From the cell containing the given text, extract its center point as (X, Y) coordinate. 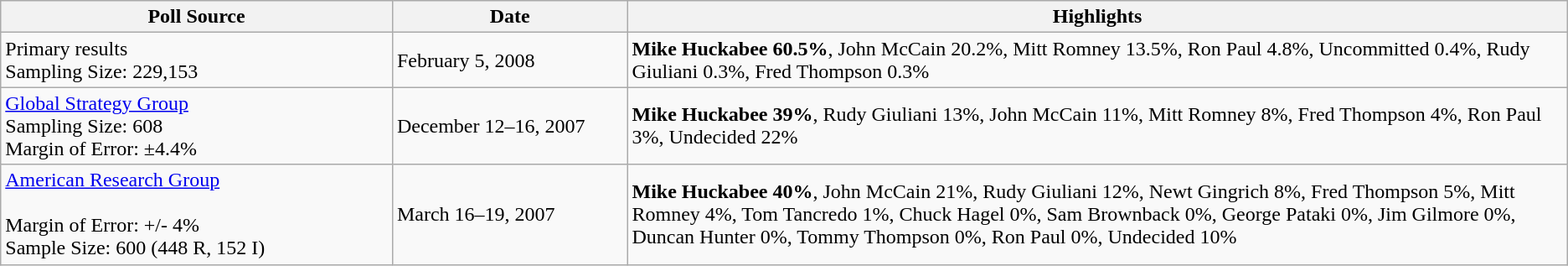
Date (509, 17)
Poll Source (197, 17)
Highlights (1097, 17)
Global Strategy GroupSampling Size: 608 Margin of Error: ±4.4% (197, 126)
March 16–19, 2007 (509, 215)
Mike Huckabee 60.5%, John McCain 20.2%, Mitt Romney 13.5%, Ron Paul 4.8%, Uncommitted 0.4%, Rudy Giuliani 0.3%, Fred Thompson 0.3% (1097, 60)
December 12–16, 2007 (509, 126)
American Research GroupMargin of Error: +/- 4%Sample Size: 600 (448 R, 152 I) (197, 215)
Mike Huckabee 39%, Rudy Giuliani 13%, John McCain 11%, Mitt Romney 8%, Fred Thompson 4%, Ron Paul 3%, Undecided 22% (1097, 126)
Primary resultsSampling Size: 229,153 (197, 60)
February 5, 2008 (509, 60)
